For the text-containing cell, return its midpoint in (X, Y) coordinate format. 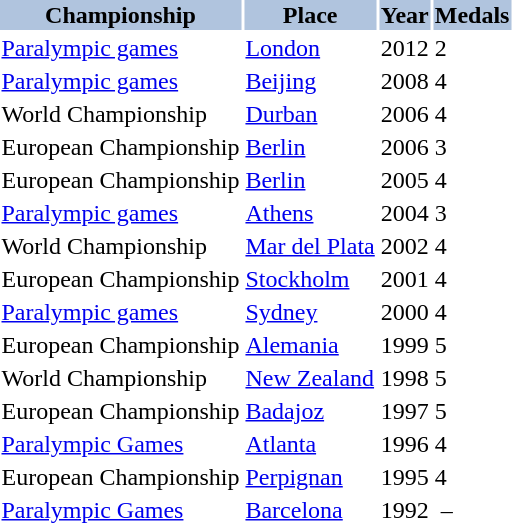
1996 (404, 444)
2002 (404, 246)
2 (472, 48)
Year (404, 15)
Beijing (310, 81)
2004 (404, 213)
1998 (404, 378)
2012 (404, 48)
Place (310, 15)
Athens (310, 213)
Alemania (310, 345)
2000 (404, 312)
2005 (404, 180)
New Zealand (310, 378)
Perpignan (310, 477)
Mar del Plata (310, 246)
1997 (404, 411)
Durban (310, 114)
Sydney (310, 312)
Paralympic Games (120, 444)
1995 (404, 477)
2001 (404, 279)
London (310, 48)
Badajoz (310, 411)
1999 (404, 345)
Atlanta (310, 444)
Championship (120, 15)
Stockholm (310, 279)
2008 (404, 81)
Medals (472, 15)
